Locate the cell with the specified text and output its [X, Y] center coordinate. 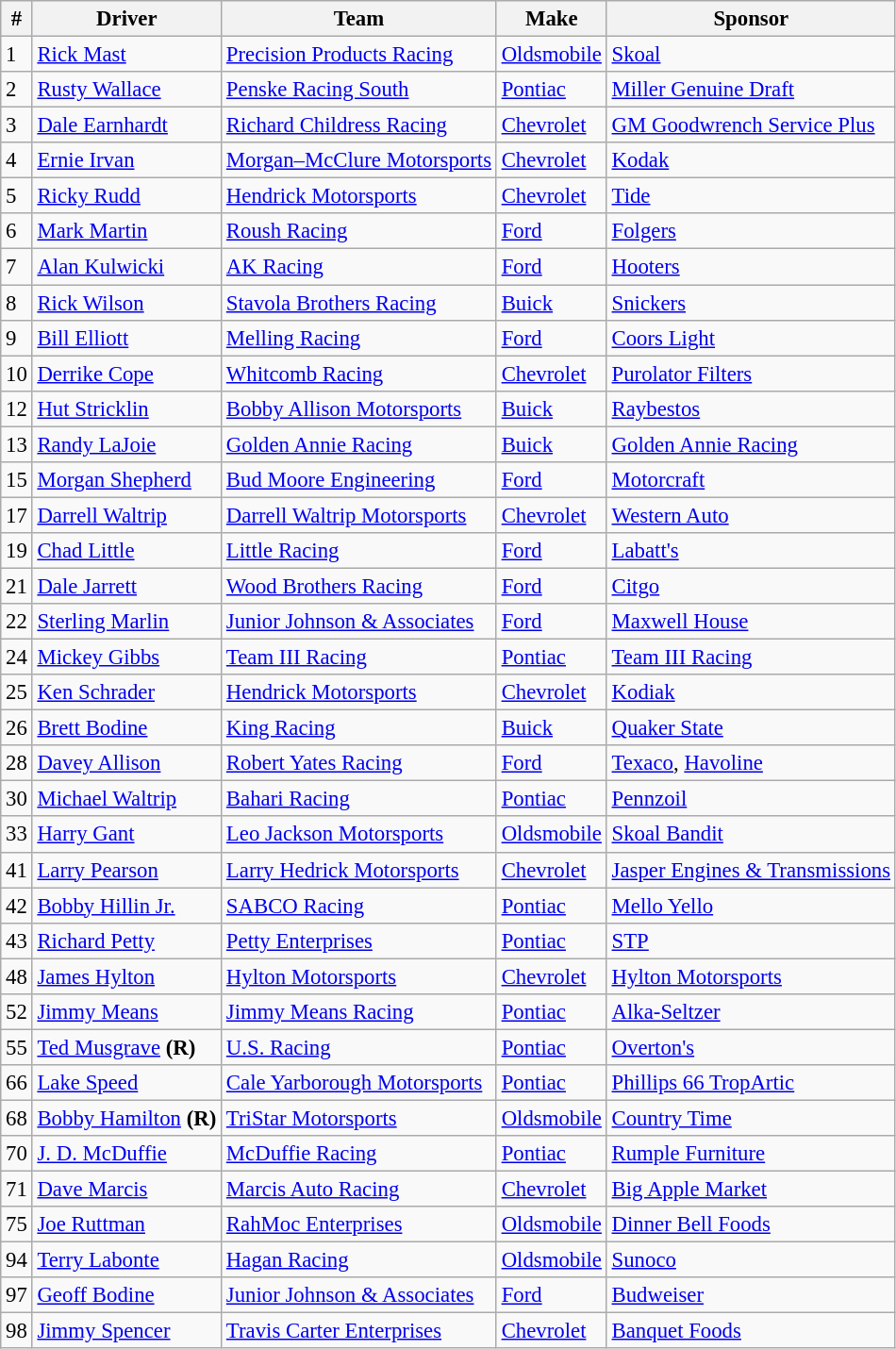
Dale Earnhardt [126, 125]
# [17, 19]
Ken Schrader [126, 692]
Larry Pearson [126, 870]
Coors Light [751, 338]
Raybestos [751, 408]
Michael Waltrip [126, 799]
STP [751, 941]
22 [17, 622]
Driver [126, 19]
41 [17, 870]
Banquet Foods [751, 1331]
Hagan Racing [359, 1260]
Kodak [751, 160]
Richard Petty [126, 941]
Jimmy Means Racing [359, 1012]
Rusty Wallace [126, 90]
Davey Allison [126, 763]
21 [17, 586]
SABCO Racing [359, 906]
Skoal [751, 55]
Mark Martin [126, 231]
Hut Stricklin [126, 408]
Terry Labonte [126, 1260]
Morgan–McClure Motorsports [359, 160]
Penske Racing South [359, 90]
7 [17, 267]
Kodiak [751, 692]
Jimmy Spencer [126, 1331]
28 [17, 763]
6 [17, 231]
Bobby Hamilton (R) [126, 1118]
Randy LaJoie [126, 444]
Rick Wilson [126, 303]
Folgers [751, 231]
Stavola Brothers Racing [359, 303]
43 [17, 941]
Mello Yello [751, 906]
98 [17, 1331]
Miller Genuine Draft [751, 90]
4 [17, 160]
3 [17, 125]
Richard Childress Racing [359, 125]
Country Time [751, 1118]
Travis Carter Enterprises [359, 1331]
17 [17, 515]
68 [17, 1118]
12 [17, 408]
U.S. Racing [359, 1047]
2 [17, 90]
52 [17, 1012]
Rumple Furniture [751, 1154]
24 [17, 658]
Jimmy Means [126, 1012]
Roush Racing [359, 231]
Derrike Cope [126, 374]
GM Goodwrench Service Plus [751, 125]
Robert Yates Racing [359, 763]
25 [17, 692]
13 [17, 444]
Precision Products Racing [359, 55]
Alan Kulwicki [126, 267]
Chad Little [126, 551]
15 [17, 480]
Texaco, Havoline [751, 763]
71 [17, 1190]
Sponsor [751, 19]
Labatt's [751, 551]
Overton's [751, 1047]
30 [17, 799]
McDuffie Racing [359, 1154]
Citgo [751, 586]
42 [17, 906]
Rick Mast [126, 55]
Maxwell House [751, 622]
Dale Jarrett [126, 586]
26 [17, 728]
Tide [751, 196]
Sunoco [751, 1260]
Little Racing [359, 551]
66 [17, 1083]
Whitcomb Racing [359, 374]
Morgan Shepherd [126, 480]
Lake Speed [126, 1083]
Budweiser [751, 1295]
70 [17, 1154]
Jasper Engines & Transmissions [751, 870]
Motorcraft [751, 480]
Big Apple Market [751, 1190]
55 [17, 1047]
Snickers [751, 303]
Sterling Marlin [126, 622]
Petty Enterprises [359, 941]
Purolator Filters [751, 374]
Pennzoil [751, 799]
Ricky Rudd [126, 196]
97 [17, 1295]
RahMoc Enterprises [359, 1224]
King Racing [359, 728]
33 [17, 835]
Melling Racing [359, 338]
AK Racing [359, 267]
Bud Moore Engineering [359, 480]
75 [17, 1224]
Western Auto [751, 515]
19 [17, 551]
Alka-Seltzer [751, 1012]
5 [17, 196]
8 [17, 303]
Larry Hedrick Motorsports [359, 870]
Leo Jackson Motorsports [359, 835]
9 [17, 338]
Phillips 66 TropArtic [751, 1083]
Dave Marcis [126, 1190]
TriStar Motorsports [359, 1118]
James Hylton [126, 976]
Joe Ruttman [126, 1224]
94 [17, 1260]
Bahari Racing [359, 799]
48 [17, 976]
Brett Bodine [126, 728]
Harry Gant [126, 835]
Bobby Hillin Jr. [126, 906]
Darrell Waltrip Motorsports [359, 515]
Hooters [751, 267]
Team [359, 19]
Quaker State [751, 728]
Darrell Waltrip [126, 515]
Dinner Bell Foods [751, 1224]
Skoal Bandit [751, 835]
Bobby Allison Motorsports [359, 408]
Cale Yarborough Motorsports [359, 1083]
Bill Elliott [126, 338]
Marcis Auto Racing [359, 1190]
Ernie Irvan [126, 160]
Ted Musgrave (R) [126, 1047]
Make [551, 19]
Mickey Gibbs [126, 658]
Wood Brothers Racing [359, 586]
10 [17, 374]
Geoff Bodine [126, 1295]
J. D. McDuffie [126, 1154]
1 [17, 55]
